Pinpoint the cell where the given text exists, returning its (x, y) midpoint coordinate. 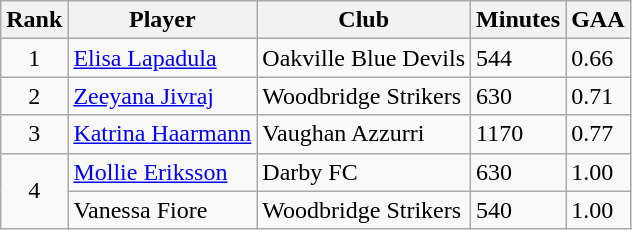
Elisa Lapadula (162, 58)
0.71 (598, 96)
Mollie Eriksson (162, 172)
0.77 (598, 134)
4 (34, 191)
Vanessa Fiore (162, 210)
540 (518, 210)
1 (34, 58)
Darby FC (364, 172)
Rank (34, 20)
0.66 (598, 58)
1170 (518, 134)
Katrina Haarmann (162, 134)
3 (34, 134)
544 (518, 58)
Oakville Blue Devils (364, 58)
Minutes (518, 20)
Player (162, 20)
GAA (598, 20)
Vaughan Azzurri (364, 134)
Club (364, 20)
2 (34, 96)
Zeeyana Jivraj (162, 96)
